Determine the [X, Y] coordinate at the center of the cell enclosing the given text.  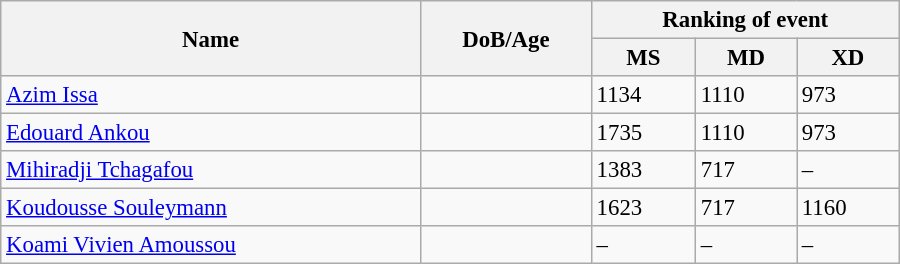
Ranking of event [745, 20]
Name [211, 38]
1134 [643, 95]
MS [643, 58]
Koami Vivien Amoussou [211, 245]
1623 [643, 208]
1383 [643, 170]
1160 [848, 208]
DoB/Age [506, 38]
Edouard Ankou [211, 133]
XD [848, 58]
Koudousse Souleymann [211, 208]
1735 [643, 133]
Mihiradji Tchagafou [211, 170]
MD [746, 58]
Azim Issa [211, 95]
